Capture the cell that displays the provided text and extract its [X, Y] central coordinate. 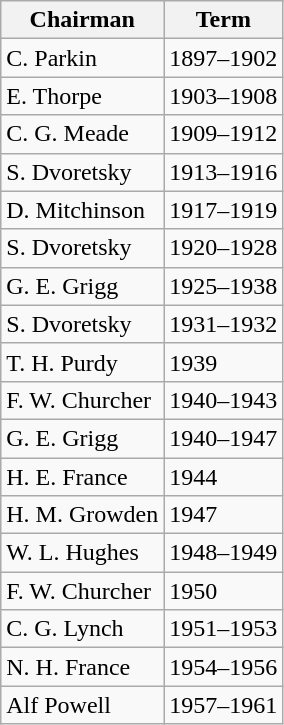
Term [224, 20]
H. M. Growden [82, 515]
C. G. Lynch [82, 629]
1909–1912 [224, 134]
1944 [224, 477]
1957–1961 [224, 705]
E. Thorpe [82, 96]
1940–1947 [224, 438]
1950 [224, 591]
1931–1932 [224, 324]
1947 [224, 515]
C. G. Meade [82, 134]
1917–1919 [224, 210]
1925–1938 [224, 286]
C. Parkin [82, 58]
1948–1949 [224, 553]
N. H. France [82, 667]
1920–1928 [224, 248]
1940–1943 [224, 400]
1954–1956 [224, 667]
1939 [224, 362]
Chairman [82, 20]
1903–1908 [224, 96]
W. L. Hughes [82, 553]
D. Mitchinson [82, 210]
H. E. France [82, 477]
1951–1953 [224, 629]
T. H. Purdy [82, 362]
Alf Powell [82, 705]
1897–1902 [224, 58]
1913–1916 [224, 172]
